Find where the given text appears and provide that cell's center as (x, y) coordinate. 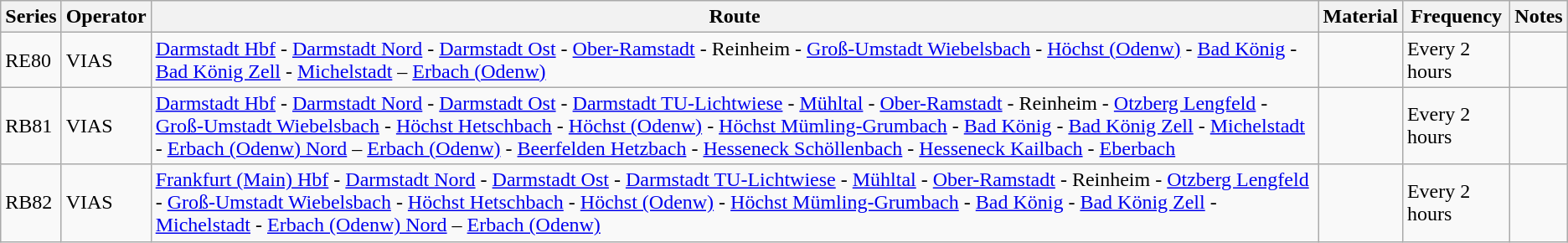
Operator (106, 17)
Frequency (1456, 17)
Series (31, 17)
RB81 (31, 126)
Material (1360, 17)
Notes (1539, 17)
Route (735, 17)
RB82 (31, 203)
RE80 (31, 60)
